Scan for the cell matching the given text and deliver its [X, Y] coordinate at center. 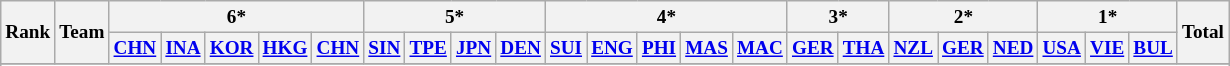
SUI [566, 48]
6* [236, 17]
Team [82, 32]
JPN [473, 48]
SIN [384, 48]
THA [864, 48]
PHI [658, 48]
INA [183, 48]
2* [964, 17]
NZL [914, 48]
Rank [28, 32]
MAC [760, 48]
5* [455, 17]
Total [1202, 32]
HKG [285, 48]
DEN [521, 48]
4* [666, 17]
ENG [612, 48]
3* [838, 17]
MAS [707, 48]
KOR [232, 48]
NED [1013, 48]
1* [1108, 17]
TPE [428, 48]
VIE [1106, 48]
USA [1062, 48]
BUL [1154, 48]
